Pinpoint the cell where the given text exists, returning its [x, y] midpoint coordinate. 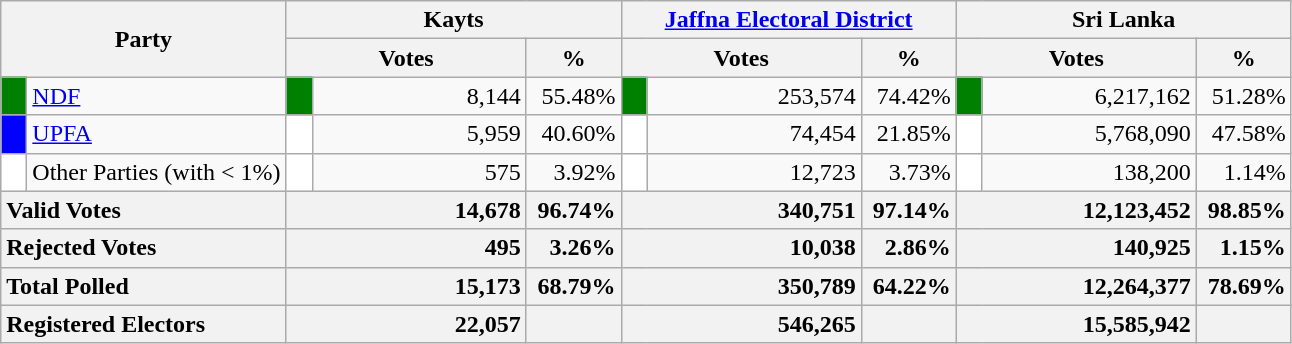
21.85% [908, 134]
78.69% [1244, 286]
UPFA [156, 134]
575 [419, 172]
3.26% [574, 248]
12,723 [754, 172]
138,200 [1089, 172]
Other Parties (with < 1%) [156, 172]
Sri Lanka [1124, 20]
10,038 [741, 248]
2.86% [908, 248]
5,959 [419, 134]
5,768,090 [1089, 134]
495 [406, 248]
8,144 [419, 96]
47.58% [1244, 134]
Jaffna Electoral District [788, 20]
74,454 [754, 134]
64.22% [908, 286]
140,925 [1076, 248]
Valid Votes [144, 210]
546,265 [741, 324]
3.73% [908, 172]
Rejected Votes [144, 248]
Kayts [454, 20]
40.60% [574, 134]
6,217,162 [1089, 96]
15,585,942 [1076, 324]
12,123,452 [1076, 210]
350,789 [741, 286]
96.74% [574, 210]
51.28% [1244, 96]
15,173 [406, 286]
Total Polled [144, 286]
3.92% [574, 172]
Party [144, 39]
1.15% [1244, 248]
98.85% [1244, 210]
74.42% [908, 96]
12,264,377 [1076, 286]
68.79% [574, 286]
340,751 [741, 210]
253,574 [754, 96]
55.48% [574, 96]
97.14% [908, 210]
1.14% [1244, 172]
Registered Electors [144, 324]
14,678 [406, 210]
22,057 [406, 324]
NDF [156, 96]
